Provide the (X, Y) coordinate of the cell's center where the given text is located.  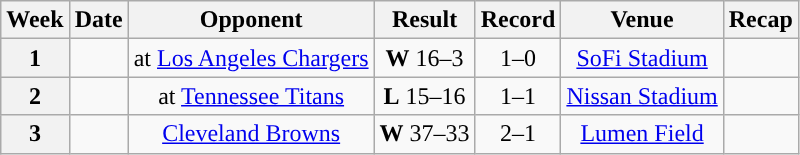
Recap (760, 20)
W 16–3 (424, 58)
3 (35, 134)
Venue (642, 20)
2 (35, 96)
2–1 (518, 134)
Nissan Stadium (642, 96)
Cleveland Browns (251, 134)
1–1 (518, 96)
1 (35, 58)
L 15–16 (424, 96)
at Tennessee Titans (251, 96)
Opponent (251, 20)
at Los Angeles Chargers (251, 58)
Lumen Field (642, 134)
Result (424, 20)
W 37–33 (424, 134)
Week (35, 20)
SoFi Stadium (642, 58)
1–0 (518, 58)
Date (98, 20)
Record (518, 20)
